Provide the [x, y] coordinate of the cell's center where the given text is located.  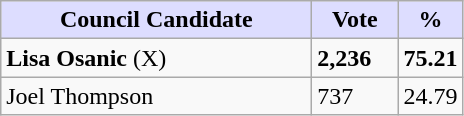
737 [355, 96]
75.21 [430, 58]
2,236 [355, 58]
Vote [355, 20]
24.79 [430, 96]
Joel Thompson [156, 96]
Council Candidate [156, 20]
% [430, 20]
Lisa Osanic (X) [156, 58]
